Locate the cell with the specified text and output its (x, y) center coordinate. 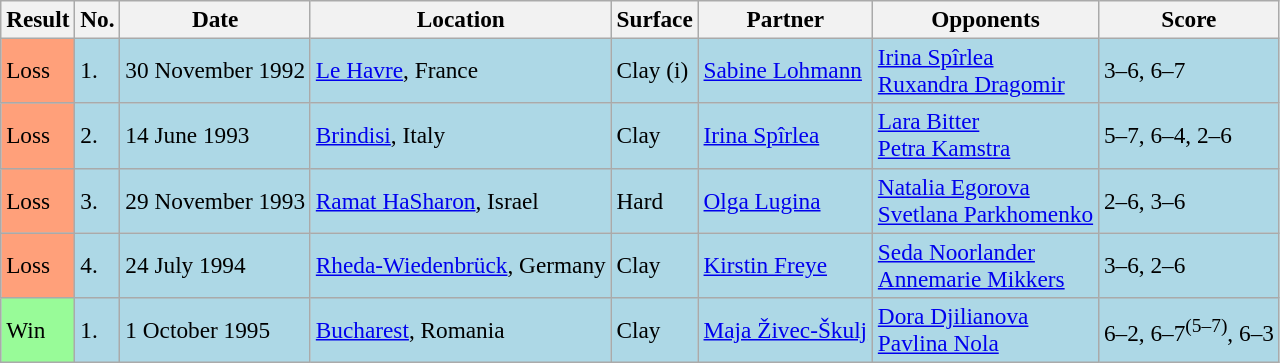
Rheda-Wiedenbrück, Germany (460, 264)
1 October 1995 (215, 330)
Sabine Lohmann (785, 70)
2–6, 3–6 (1188, 200)
Le Havre, France (460, 70)
3–6, 6–7 (1188, 70)
Seda Noorlander Annemarie Mikkers (985, 264)
Maja Živec-Škulj (785, 330)
29 November 1993 (215, 200)
Natalia Egorova Svetlana Parkhomenko (985, 200)
Opponents (985, 19)
14 June 1993 (215, 136)
24 July 1994 (215, 264)
4. (98, 264)
Kirstin Freye (785, 264)
2. (98, 136)
Clay (i) (654, 70)
30 November 1992 (215, 70)
Partner (785, 19)
Lara Bitter Petra Kamstra (985, 136)
Date (215, 19)
6–2, 6–7(5–7), 6–3 (1188, 330)
3. (98, 200)
Location (460, 19)
Dora Djilianova Pavlina Nola (985, 330)
Brindisi, Italy (460, 136)
Surface (654, 19)
Olga Lugina (785, 200)
Irina Spîrlea (785, 136)
Irina Spîrlea Ruxandra Dragomir (985, 70)
3–6, 2–6 (1188, 264)
Hard (654, 200)
Bucharest, Romania (460, 330)
Result (38, 19)
Ramat HaSharon, Israel (460, 200)
5–7, 6–4, 2–6 (1188, 136)
No. (98, 19)
Win (38, 330)
Score (1188, 19)
